Identify which cell holds the provided text, then report its (x, y) central coordinate. 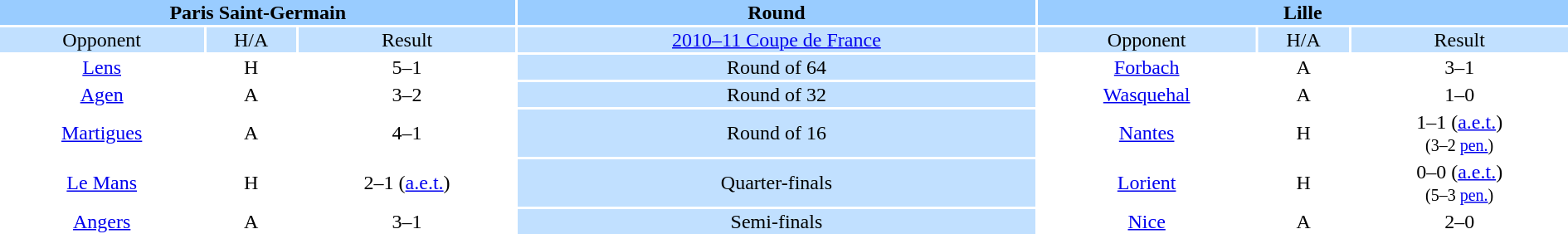
2–1 (a.e.t.) (407, 183)
3–2 (407, 95)
Le Mans (101, 183)
Nantes (1147, 133)
Agen (101, 95)
Round of 16 (777, 133)
0–0 (a.e.t.) (5–3 pen.) (1459, 183)
Wasquehal (1147, 95)
4–1 (407, 133)
1–1 (a.e.t.) (3–2 pen.) (1459, 133)
Paris Saint-Germain (257, 12)
Lorient (1147, 183)
Forbach (1147, 67)
Round (777, 12)
1–0 (1459, 95)
Round of 64 (777, 67)
2–0 (1459, 222)
Round of 32 (777, 95)
Quarter-finals (777, 183)
Lens (101, 67)
Angers (101, 222)
2010–11 Coupe de France (777, 40)
Semi-finals (777, 222)
5–1 (407, 67)
Martigues (101, 133)
Lille (1303, 12)
Nice (1147, 222)
